From the cell containing the given text, extract its center point as [x, y] coordinate. 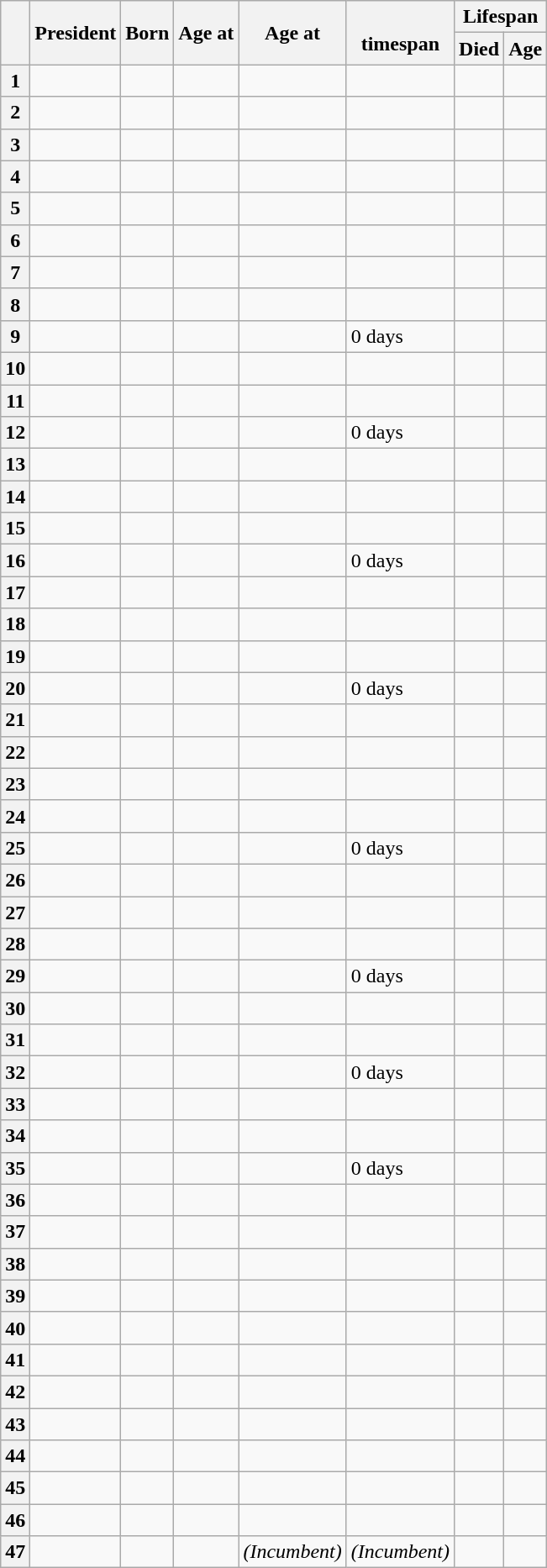
35 [15, 1168]
28 [15, 944]
Lifespan [501, 17]
37 [15, 1232]
33 [15, 1104]
29 [15, 976]
31 [15, 1040]
9 [15, 336]
5 [15, 208]
2 [15, 113]
26 [15, 880]
34 [15, 1136]
23 [15, 784]
32 [15, 1072]
43 [15, 1424]
President [76, 33]
10 [15, 368]
8 [15, 304]
38 [15, 1264]
3 [15, 145]
25 [15, 848]
19 [15, 656]
39 [15, 1296]
13 [15, 465]
41 [15, 1360]
16 [15, 560]
21 [15, 720]
timespan [400, 33]
7 [15, 272]
Age [526, 49]
12 [15, 433]
20 [15, 688]
30 [15, 1008]
27 [15, 912]
1 [15, 81]
44 [15, 1456]
40 [15, 1328]
11 [15, 401]
46 [15, 1520]
Born [148, 33]
17 [15, 592]
14 [15, 497]
47 [15, 1552]
45 [15, 1488]
18 [15, 624]
Died [479, 49]
36 [15, 1200]
15 [15, 529]
4 [15, 176]
6 [15, 240]
42 [15, 1392]
22 [15, 752]
24 [15, 816]
